From the cell containing the given text, extract its center point as [x, y] coordinate. 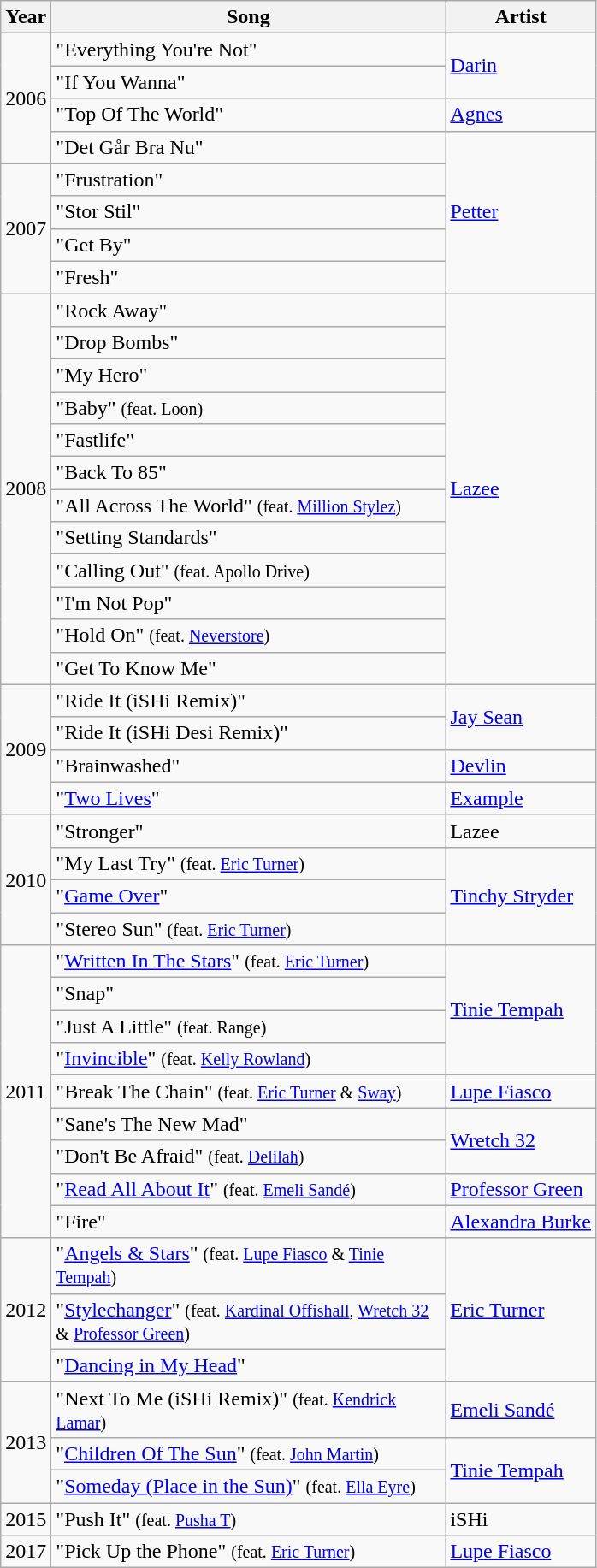
Example [521, 798]
Wretch 32 [521, 1140]
"Invincible" (feat. Kelly Rowland) [248, 1059]
"Don't Be Afraid" (feat. Delilah) [248, 1157]
"Setting Standards" [248, 538]
"Read All About It" (feat. Emeli Sandé) [248, 1189]
"My Hero" [248, 375]
2012 [26, 1310]
2006 [26, 98]
"Calling Out" (feat. Apollo Drive) [248, 571]
"Two Lives" [248, 798]
"Ride It (iSHi Remix)" [248, 701]
iSHi [521, 1518]
Alexandra Burke [521, 1222]
Artist [521, 17]
Eric Turner [521, 1310]
"Top Of The World" [248, 115]
"Det Går Bra Nu" [248, 147]
"Fresh" [248, 277]
Jay Sean [521, 717]
"Get By" [248, 245]
"Hold On" (feat. Neverstore) [248, 636]
"All Across The World" (feat. Million Stylez) [248, 506]
"Stor Stil" [248, 212]
2015 [26, 1518]
"Break The Chain" (feat. Eric Turner & Sway) [248, 1092]
"Dancing in My Head" [248, 1365]
Petter [521, 212]
"Stereo Sun" (feat. Eric Turner) [248, 928]
"Stylechanger" (feat. Kardinal Offishall, Wretch 32 & Professor Green) [248, 1321]
"Next To Me (iSHi Remix)" (feat. Kendrick Lamar) [248, 1410]
"Pick Up the Phone" (feat. Eric Turner) [248, 1552]
"Drop Bombs" [248, 342]
"Stronger" [248, 831]
"Get To Know Me" [248, 668]
2007 [26, 228]
"Children Of The Sun" (feat. John Martin) [248, 1453]
"Fastlife" [248, 441]
"I'm Not Pop" [248, 603]
2013 [26, 1442]
"Sane's The New Mad" [248, 1124]
Year [26, 17]
"Fire" [248, 1222]
2008 [26, 489]
"Ride It (iSHi Desi Remix)" [248, 733]
"Back To 85" [248, 473]
Tinchy Stryder [521, 896]
Song [248, 17]
Darin [521, 66]
"If You Wanna" [248, 82]
"Brainwashed" [248, 766]
2017 [26, 1552]
"Everything You're Not" [248, 50]
"Frustration" [248, 180]
"Angels & Stars" (feat. Lupe Fiasco & Tinie Tempah) [248, 1266]
2009 [26, 749]
"Someday (Place in the Sun)" (feat. Ella Eyre) [248, 1486]
"Written In The Stars" (feat. Eric Turner) [248, 962]
"Push It" (feat. Pusha T) [248, 1518]
"Baby" (feat. Loon) [248, 408]
"Snap" [248, 994]
Devlin [521, 766]
Emeli Sandé [521, 1410]
"Just A Little" (feat. Range) [248, 1027]
"Rock Away" [248, 310]
2011 [26, 1092]
"Game Over" [248, 896]
Agnes [521, 115]
"My Last Try" (feat. Eric Turner) [248, 863]
2010 [26, 879]
Professor Green [521, 1189]
